Scan for the cell matching the given text and deliver its (x, y) coordinate at center. 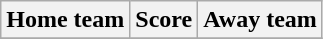
Away team (260, 20)
Score (164, 20)
Home team (66, 20)
